Find where the given text appears and provide that cell's center as [x, y] coordinate. 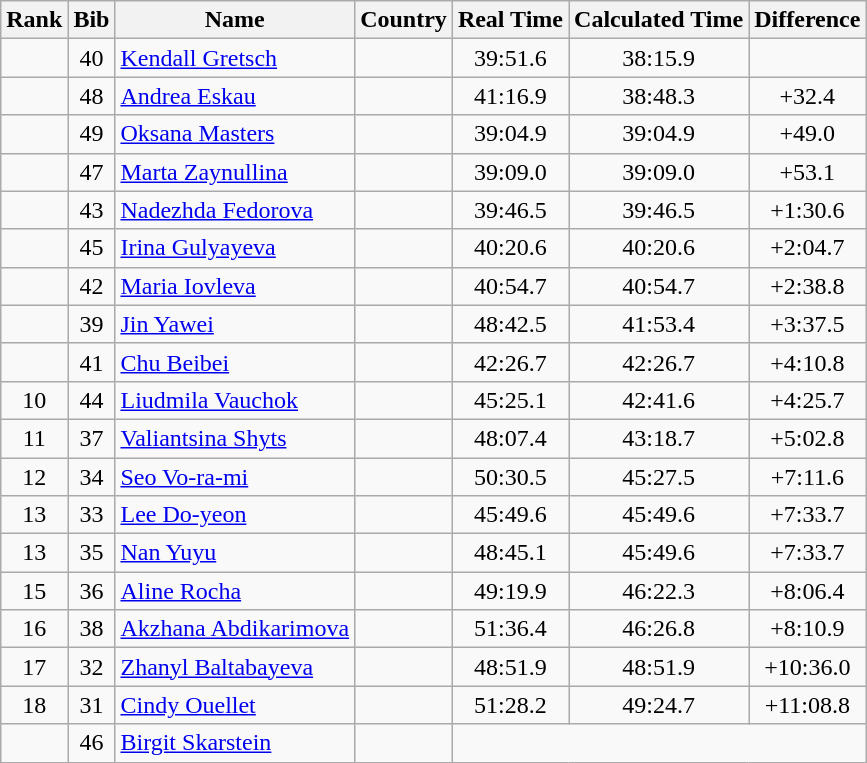
+7:11.6 [808, 477]
10 [34, 400]
16 [34, 629]
+8:06.4 [808, 591]
+11:08.8 [808, 705]
Real Time [510, 20]
Irina Gulyayeva [235, 248]
Nan Yuyu [235, 553]
45:25.1 [510, 400]
45:27.5 [659, 477]
38:48.3 [659, 96]
Valiantsina Shyts [235, 438]
49:24.7 [659, 705]
+4:10.8 [808, 362]
32 [92, 667]
+53.1 [808, 172]
39:51.6 [510, 58]
Marta Zaynullina [235, 172]
48:07.4 [510, 438]
Country [404, 20]
Nadezhda Fedorova [235, 210]
48:42.5 [510, 324]
Akzhana Abdikarimova [235, 629]
+8:10.9 [808, 629]
+5:02.8 [808, 438]
42:41.6 [659, 400]
35 [92, 553]
51:28.2 [510, 705]
31 [92, 705]
Calculated Time [659, 20]
42 [92, 286]
48 [92, 96]
46:26.8 [659, 629]
49:19.9 [510, 591]
43 [92, 210]
Cindy Ouellet [235, 705]
17 [34, 667]
39 [92, 324]
41 [92, 362]
46:22.3 [659, 591]
+2:04.7 [808, 248]
38 [92, 629]
Seo Vo-ra-mi [235, 477]
11 [34, 438]
Kendall Gretsch [235, 58]
12 [34, 477]
Rank [34, 20]
38:15.9 [659, 58]
41:16.9 [510, 96]
40 [92, 58]
Bib [92, 20]
Birgit Skarstein [235, 743]
+1:30.6 [808, 210]
+10:36.0 [808, 667]
45 [92, 248]
34 [92, 477]
36 [92, 591]
Andrea Eskau [235, 96]
Maria Iovleva [235, 286]
+3:37.5 [808, 324]
33 [92, 515]
51:36.4 [510, 629]
Chu Beibei [235, 362]
+49.0 [808, 134]
Difference [808, 20]
+4:25.7 [808, 400]
41:53.4 [659, 324]
37 [92, 438]
Name [235, 20]
43:18.7 [659, 438]
15 [34, 591]
50:30.5 [510, 477]
Lee Do-yeon [235, 515]
+2:38.8 [808, 286]
Liudmila Vauchok [235, 400]
48:45.1 [510, 553]
Aline Rocha [235, 591]
49 [92, 134]
47 [92, 172]
46 [92, 743]
Zhanyl Baltabayeva [235, 667]
Jin Yawei [235, 324]
+32.4 [808, 96]
18 [34, 705]
44 [92, 400]
Oksana Masters [235, 134]
